Determine the (x, y) coordinate at the center of the cell enclosing the given text.  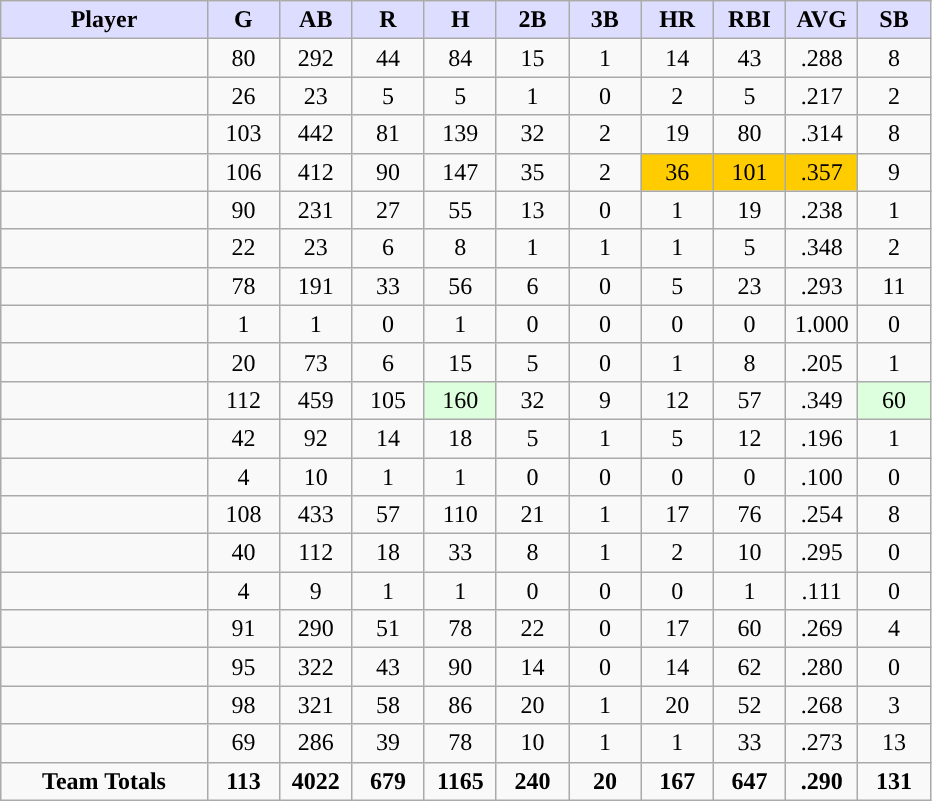
56 (460, 286)
433 (316, 515)
HR (677, 20)
.293 (822, 286)
52 (749, 705)
62 (749, 667)
.269 (822, 629)
160 (460, 400)
92 (316, 438)
191 (316, 286)
.217 (822, 96)
1.000 (822, 324)
442 (316, 134)
3 (894, 705)
1165 (460, 781)
.348 (822, 248)
2B (532, 20)
11 (894, 286)
106 (243, 172)
84 (460, 58)
Team Totals (104, 781)
21 (532, 515)
.295 (822, 553)
76 (749, 515)
.100 (822, 477)
AB (316, 20)
26 (243, 96)
95 (243, 667)
101 (749, 172)
.288 (822, 58)
.273 (822, 743)
647 (749, 781)
110 (460, 515)
42 (243, 438)
36 (677, 172)
290 (316, 629)
58 (388, 705)
.280 (822, 667)
91 (243, 629)
35 (532, 172)
108 (243, 515)
98 (243, 705)
55 (460, 210)
AVG (822, 20)
69 (243, 743)
Player (104, 20)
81 (388, 134)
412 (316, 172)
147 (460, 172)
286 (316, 743)
4022 (316, 781)
240 (532, 781)
.196 (822, 438)
131 (894, 781)
40 (243, 553)
459 (316, 400)
105 (388, 400)
322 (316, 667)
27 (388, 210)
321 (316, 705)
G (243, 20)
.111 (822, 591)
73 (316, 362)
139 (460, 134)
.349 (822, 400)
SB (894, 20)
103 (243, 134)
86 (460, 705)
.314 (822, 134)
.357 (822, 172)
167 (677, 781)
292 (316, 58)
231 (316, 210)
113 (243, 781)
39 (388, 743)
.205 (822, 362)
3B (605, 20)
679 (388, 781)
.254 (822, 515)
RBI (749, 20)
51 (388, 629)
R (388, 20)
H (460, 20)
44 (388, 58)
.238 (822, 210)
.290 (822, 781)
.268 (822, 705)
